Return (X, Y) of the center of cell containing provided text 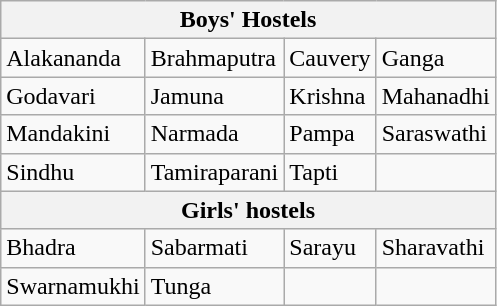
Sindhu (73, 172)
Boys' Hostels (248, 20)
Cauvery (330, 58)
Jamuna (214, 96)
Mahanadhi (436, 96)
Girls' hostels (248, 210)
Tapti (330, 172)
Tunga (214, 286)
Godavari (73, 96)
Pampa (330, 134)
Tamiraparani (214, 172)
Sharavathi (436, 248)
Saraswathi (436, 134)
Sarayu (330, 248)
Alakananda (73, 58)
Mandakini (73, 134)
Brahmaputra (214, 58)
Sabarmati (214, 248)
Krishna (330, 96)
Ganga (436, 58)
Swarnamukhi (73, 286)
Bhadra (73, 248)
Narmada (214, 134)
